Extract the [X, Y] coordinate from the center of the cell holding the provided text.  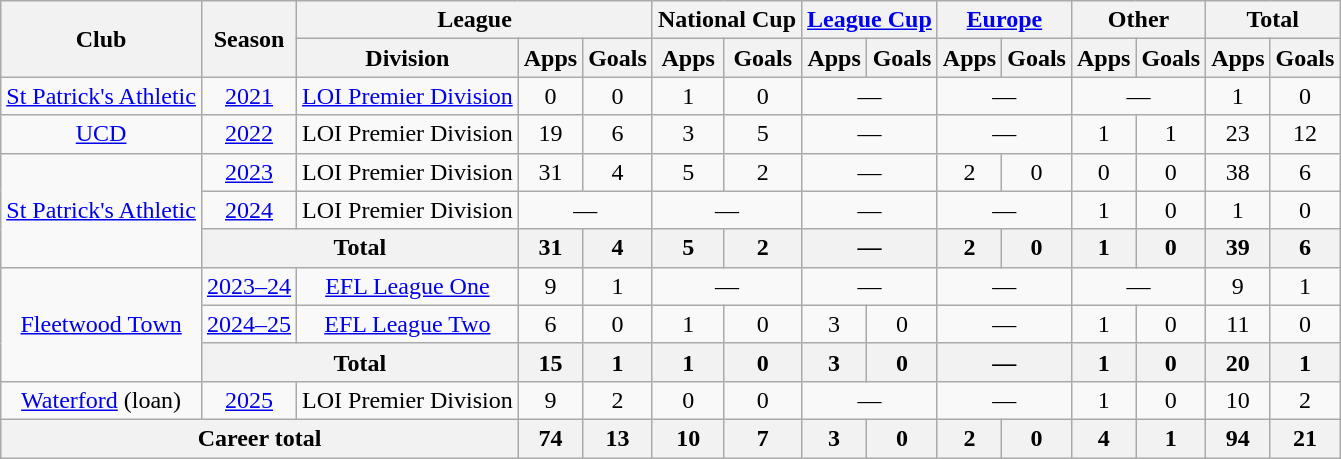
Waterford (loan) [102, 400]
20 [1238, 362]
Other [1138, 20]
7 [763, 438]
2021 [248, 96]
EFL League Two [408, 324]
94 [1238, 438]
EFL League One [408, 286]
2025 [248, 400]
2023–24 [248, 286]
38 [1238, 172]
League Cup [870, 20]
74 [550, 438]
15 [550, 362]
23 [1238, 134]
13 [618, 438]
Europe [1004, 20]
39 [1238, 248]
2024 [248, 210]
Career total [260, 438]
11 [1238, 324]
12 [1305, 134]
21 [1305, 438]
Division [408, 58]
19 [550, 134]
Season [248, 39]
2023 [248, 172]
National Cup [726, 20]
Club [102, 39]
2022 [248, 134]
Fleetwood Town [102, 324]
2024–25 [248, 324]
League [475, 20]
UCD [102, 134]
